Extract the (X, Y) coordinate from the center of the cell holding the provided text.  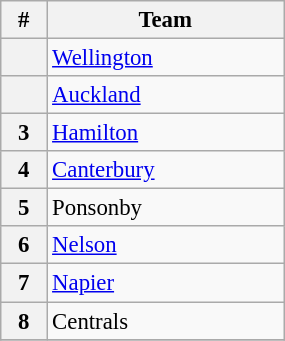
7 (24, 283)
Napier (166, 283)
Hamilton (166, 133)
Nelson (166, 245)
5 (24, 208)
Auckland (166, 95)
Team (166, 20)
6 (24, 245)
Wellington (166, 58)
3 (24, 133)
Ponsonby (166, 208)
Canterbury (166, 170)
8 (24, 321)
4 (24, 170)
Centrals (166, 321)
# (24, 20)
